For the text-containing cell, return its midpoint in (X, Y) coordinate format. 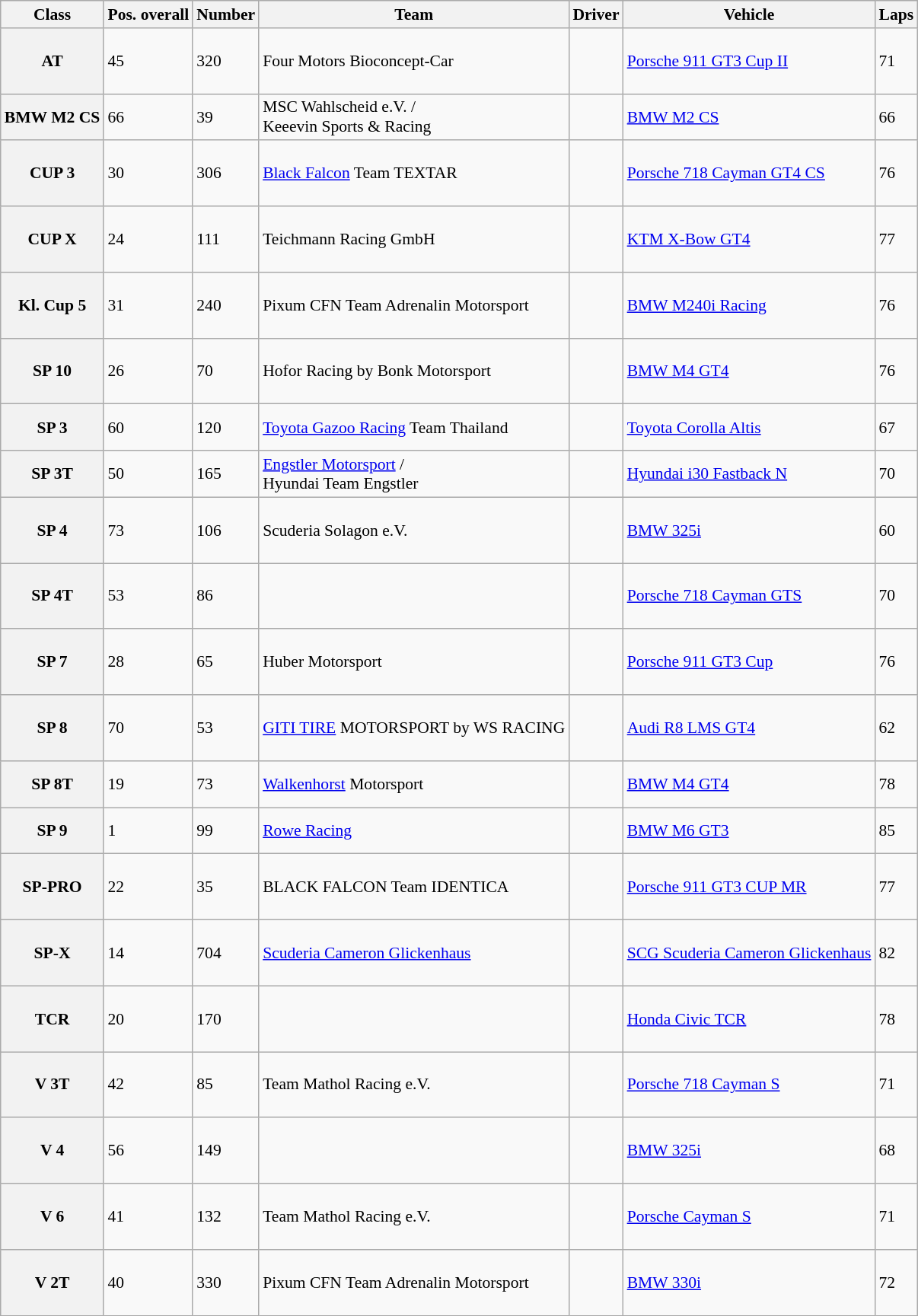
Porsche Cayman S (749, 1216)
35 (225, 887)
MSC Wahlscheid e.V. / Keeevin Sports & Racing (414, 117)
330 (225, 1283)
Audi R8 LMS GT4 (749, 728)
BLACK FALCON Team IDENTICA (414, 887)
Honda Civic TCR (749, 1018)
Pos. overall (148, 14)
V 3T (53, 1085)
111 (225, 239)
Class (53, 14)
31 (148, 306)
Huber Motorsport (414, 662)
BMW M240i Racing (749, 306)
28 (148, 662)
26 (148, 371)
Laps (896, 14)
Porsche 718 Cayman S (749, 1085)
Porsche 718 Cayman GTS (749, 597)
45 (148, 61)
106 (225, 530)
Engstler Motorsport /Hyundai Team Engstler (414, 473)
SP 4 (53, 530)
120 (225, 428)
82 (896, 953)
Team (414, 14)
Teichmann Racing GmbH (414, 239)
40 (148, 1283)
67 (896, 428)
24 (148, 239)
56 (148, 1151)
68 (896, 1151)
Black Falcon Team TEXTAR (414, 174)
TCR (53, 1018)
SP 7 (53, 662)
Kl. Cup 5 (53, 306)
SP 10 (53, 371)
SP 4T (53, 597)
CUP X (53, 239)
BMW M6 GT3 (749, 831)
Scuderia Solagon e.V. (414, 530)
65 (225, 662)
SP 3 (53, 428)
Vehicle (749, 14)
19 (148, 784)
Porsche 911 GT3 Cup II (749, 61)
42 (148, 1085)
99 (225, 831)
14 (148, 953)
240 (225, 306)
Toyota Gazoo Racing Team Thailand (414, 428)
Walkenhorst Motorsport (414, 784)
Rowe Racing (414, 831)
Driver (595, 14)
Porsche 911 GT3 CUP MR (749, 887)
GITI TIRE MOTORSPORT by WS RACING (414, 728)
62 (896, 728)
Porsche 911 GT3 Cup (749, 662)
704 (225, 953)
SP-PRO (53, 887)
86 (225, 597)
165 (225, 473)
Scuderia Cameron Glickenhaus (414, 953)
Toyota Corolla Altis (749, 428)
SP 9 (53, 831)
SP 8T (53, 784)
V 4 (53, 1151)
Hofor Racing by Bonk Motorsport (414, 371)
39 (225, 117)
149 (225, 1151)
SP 8 (53, 728)
20 (148, 1018)
AT (53, 61)
320 (225, 61)
170 (225, 1018)
72 (896, 1283)
306 (225, 174)
132 (225, 1216)
V 2T (53, 1283)
SP-X (53, 953)
Number (225, 14)
Porsche 718 Cayman GT4 CS (749, 174)
V 6 (53, 1216)
50 (148, 473)
Hyundai i30 Fastback N (749, 473)
SP 3T (53, 473)
KTM X-Bow GT4 (749, 239)
41 (148, 1216)
Four Motors Bioconcept-Car (414, 61)
22 (148, 887)
CUP 3 (53, 174)
BMW 330i (749, 1283)
1 (148, 831)
SCG Scuderia Cameron Glickenhaus (749, 953)
30 (148, 174)
